Find where the given text appears and provide that cell's center as (X, Y) coordinate. 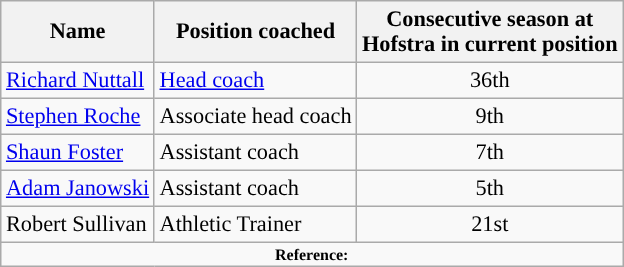
Robert Sullivan (78, 224)
Name (78, 32)
Associate head coach (255, 116)
9th (490, 116)
Head coach (255, 80)
7th (490, 152)
5th (490, 188)
Richard Nuttall (78, 80)
Athletic Trainer (255, 224)
36th (490, 80)
Reference: (312, 254)
Position coached (255, 32)
Stephen Roche (78, 116)
Adam Janowski (78, 188)
Shaun Foster (78, 152)
Consecutive season atHofstra in current position (490, 32)
21st (490, 224)
